For the text-containing cell, return its midpoint in [X, Y] coordinate format. 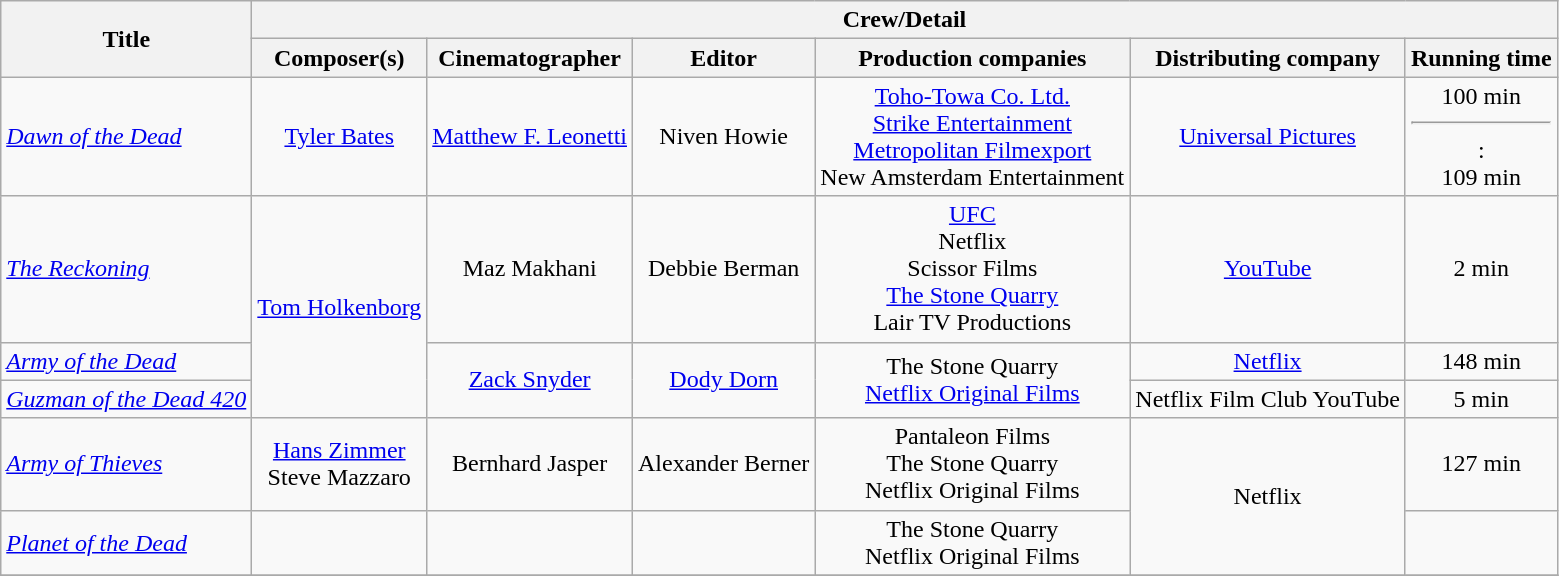
Crew/Detail [904, 20]
2 min [1481, 269]
Niven Howie [724, 136]
Army of Thieves [126, 464]
Composer(s) [340, 58]
Title [126, 39]
UFCNetflixScissor FilmsThe Stone QuarryLair TV Productions [972, 269]
Toho-Towa Co. Ltd.Strike EntertainmentMetropolitan FilmexportNew Amsterdam Entertainment [972, 136]
Pantaleon FilmsThe Stone QuarryNetflix Original Films [972, 464]
Production companies [972, 58]
Debbie Berman [724, 269]
Tom Holkenborg [340, 307]
Maz Makhani [530, 269]
Distributing company [1268, 58]
Bernhard Jasper [530, 464]
Editor [724, 58]
Running time [1481, 58]
Cinematographer [530, 58]
YouTube [1268, 269]
Zack Snyder [530, 380]
5 min [1481, 399]
100 min:109 min [1481, 136]
127 min [1481, 464]
Universal Pictures [1268, 136]
The Reckoning [126, 269]
Matthew F. Leonetti [530, 136]
148 min [1481, 361]
Dawn of the Dead [126, 136]
Dody Dorn [724, 380]
Army of the Dead [126, 361]
Netflix Film Club YouTube [1268, 399]
Guzman of the Dead 420 [126, 399]
Alexander Berner [724, 464]
Tyler Bates [340, 136]
Hans ZimmerSteve Mazzaro [340, 464]
Planet of the Dead [126, 542]
